Pinpoint the cell where the given text exists, returning its [X, Y] midpoint coordinate. 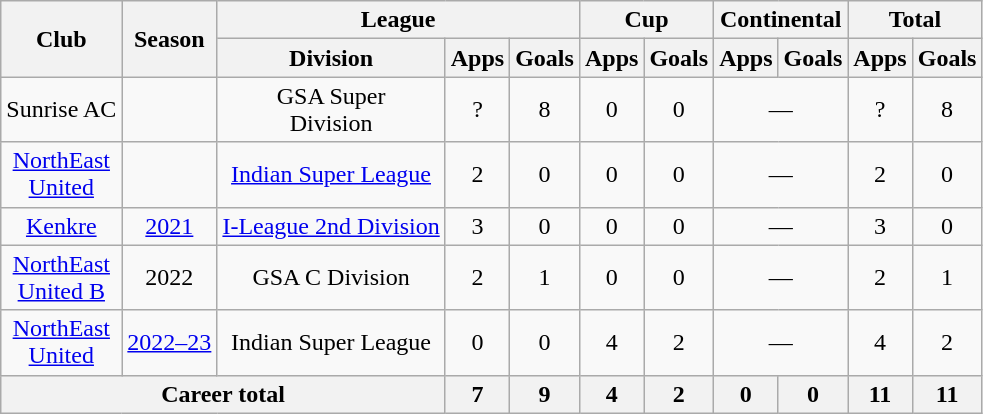
Total [915, 20]
2021 [170, 226]
7 [477, 394]
Division [331, 58]
Season [170, 39]
2022–23 [170, 342]
9 [545, 394]
GSA Super Division [331, 110]
I-League 2nd Division [331, 226]
Cup [646, 20]
Continental [781, 20]
Club [62, 39]
Sunrise AC [62, 110]
2022 [170, 278]
Career total [223, 394]
NorthEast United B [62, 278]
GSA C Division [331, 278]
Kenkre [62, 226]
League [398, 20]
